For the text-containing cell, return its midpoint in (x, y) coordinate format. 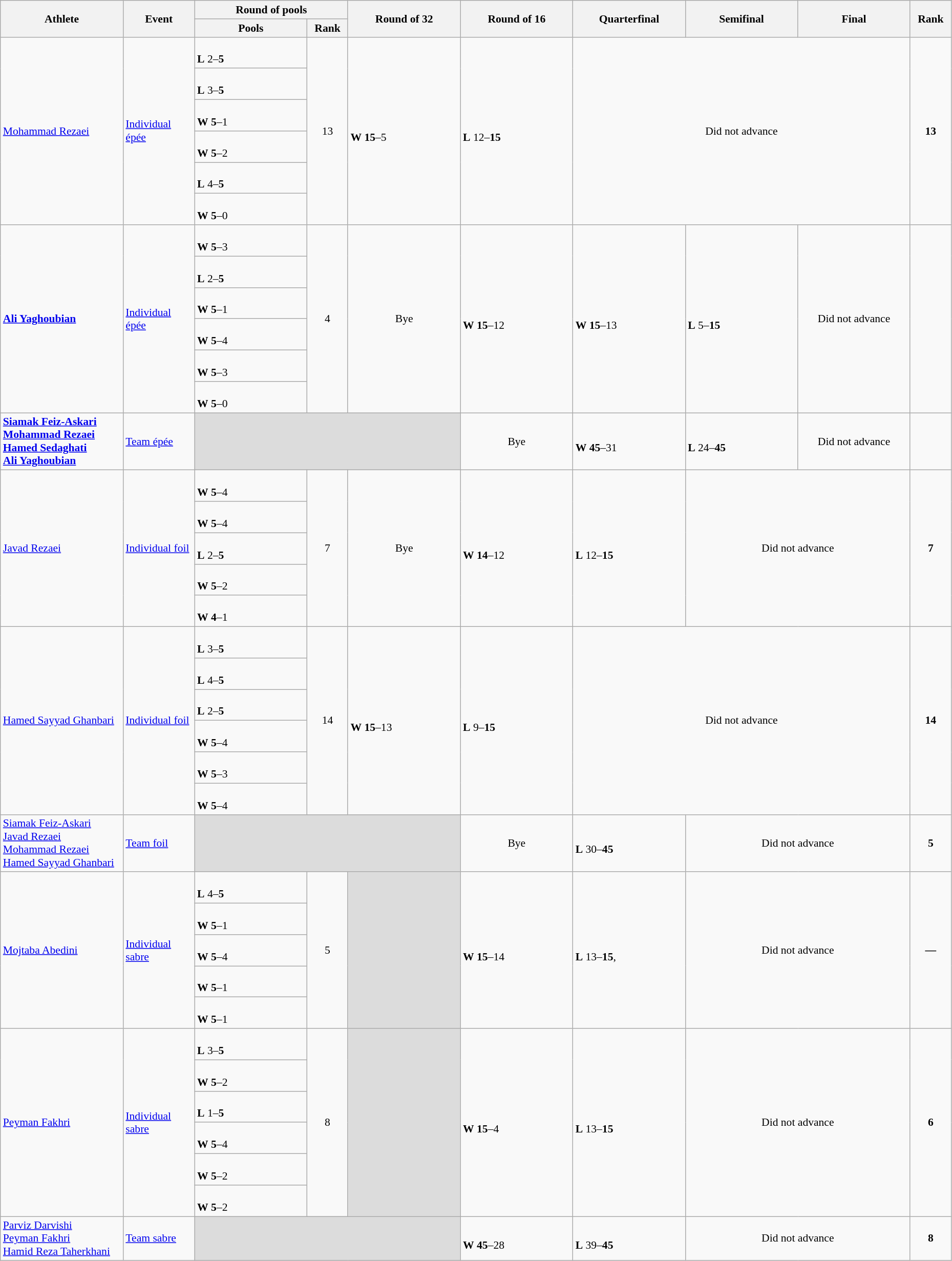
Round of 16 (517, 18)
Javad Rezaei (62, 549)
L 5–15 (742, 319)
Round of 32 (404, 18)
Parviz DarvishiPeyman FakhriHamid Reza Taherkhani (62, 1238)
4 (328, 319)
Ali Yaghoubian (62, 319)
W 14–12 (517, 549)
Mojtaba Abedini (62, 951)
Athlete (62, 18)
W 15–14 (517, 951)
Round of pools (271, 10)
W 15–4 (517, 1123)
Peyman Fakhri (62, 1123)
Siamak Feiz-AskariJavad RezaeiMohammad RezaeiHamed Sayyad Ghanbari (62, 843)
L 13–15, (629, 951)
L 39–45 (629, 1238)
Quarterfinal (629, 18)
Team épée (159, 442)
Semifinal (742, 18)
Team sabre (159, 1238)
Pools (251, 28)
L 1–5 (251, 1106)
L 30–45 (629, 843)
W 45–31 (629, 442)
W 15–12 (517, 319)
Siamak Feiz-AskariMohammad RezaeiHamed SedaghatiAli Yaghoubian (62, 442)
Event (159, 18)
L 9–15 (517, 721)
Team foil (159, 843)
6 (930, 1123)
L 24–45 (742, 442)
Hamed Sayyad Ghanbari (62, 721)
W 15–5 (404, 131)
W 4–1 (251, 612)
L 13–15 (629, 1123)
Final (854, 18)
W 45–28 (517, 1238)
Mohammad Rezaei (62, 131)
— (930, 951)
